Return the [X, Y] coordinate for the center point of the cell that contains the specified text.  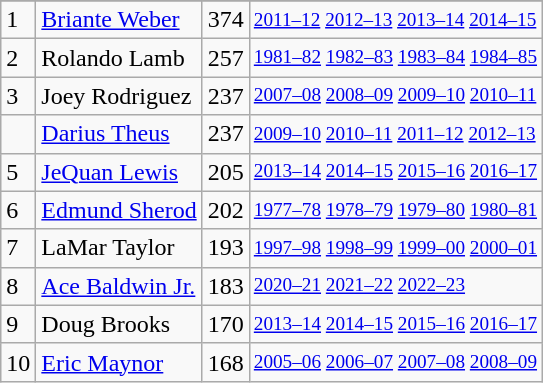
9 [18, 324]
Edmund Sherod [119, 210]
10 [18, 362]
2007–08 2008–09 2009–10 2010–11 [395, 96]
Darius Theus [119, 134]
170 [226, 324]
2011–12 2012–13 2013–14 2014–15 [395, 20]
1 [18, 20]
Doug Brooks [119, 324]
2 [18, 58]
374 [226, 20]
6 [18, 210]
7 [18, 248]
2005–06 2006–07 2007–08 2008–09 [395, 362]
Rolando Lamb [119, 58]
5 [18, 172]
2020–21 2021–22 2022–23 [395, 286]
JeQuan Lewis [119, 172]
LaMar Taylor [119, 248]
1977–78 1978–79 1979–80 1980–81 [395, 210]
257 [226, 58]
1997–98 1998–99 1999–00 2000–01 [395, 248]
205 [226, 172]
Briante Weber [119, 20]
Ace Baldwin Jr. [119, 286]
Eric Maynor [119, 362]
1981–82 1982–83 1983–84 1984–85 [395, 58]
Joey Rodriguez [119, 96]
8 [18, 286]
168 [226, 362]
193 [226, 248]
183 [226, 286]
3 [18, 96]
2009–10 2010–11 2011–12 2012–13 [395, 134]
202 [226, 210]
